From the cell containing the given text, extract its center point as [x, y] coordinate. 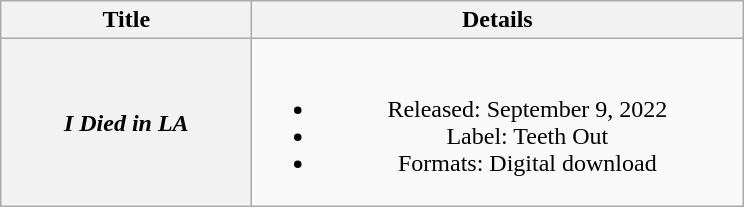
I Died in LA [126, 122]
Title [126, 20]
Details [498, 20]
Released: September 9, 2022Label: Teeth OutFormats: Digital download [498, 122]
